Identify which cell holds the provided text, then report its [x, y] central coordinate. 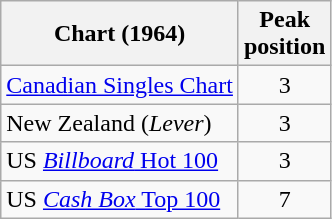
US Billboard Hot 100 [120, 161]
Chart (1964) [120, 34]
Canadian Singles Chart [120, 85]
US Cash Box Top 100 [120, 199]
Peakposition [284, 34]
7 [284, 199]
New Zealand (Lever) [120, 123]
